Provide the [X, Y] coordinate of the cell's center where the given text is located.  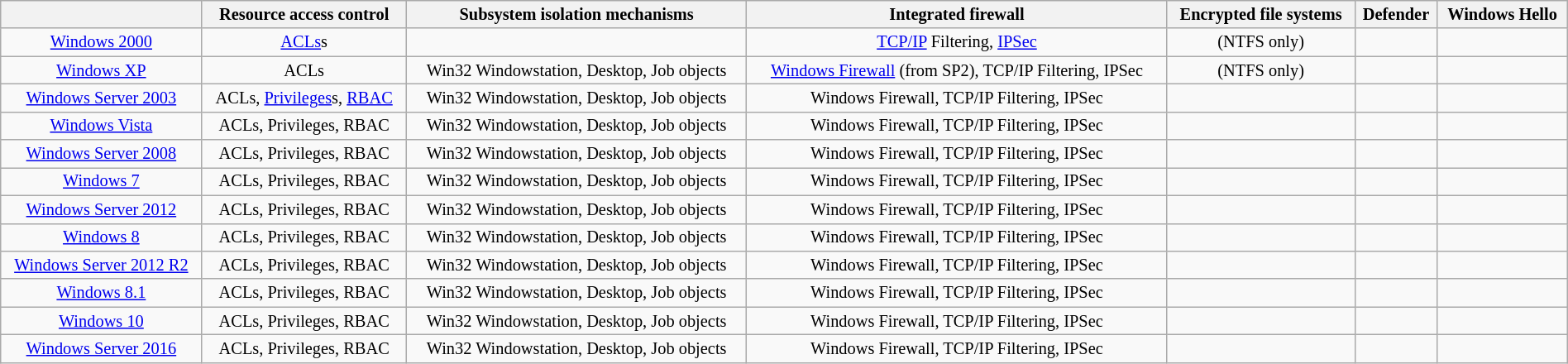
Windows 7 [101, 181]
Windows 10 [101, 321]
Encrypted file systems [1260, 14]
Integrated firewall [957, 14]
Subsystem isolation mechanisms [576, 14]
Windows Server 2003 [101, 98]
Windows Server 2012 [101, 209]
TCP/IP Filtering, IPSec [957, 42]
Windows 2000 [101, 42]
Windows Server 2008 [101, 154]
ACLs [304, 70]
Windows Hello [1502, 14]
Defender [1396, 14]
Windows Vista [101, 126]
Windows 8.1 [101, 293]
ACLs, Privilegess, RBAC [304, 98]
Windows XP [101, 70]
ACLss [304, 42]
Windows Server 2012 R2 [101, 265]
Windows Firewall (from SP2), TCP/IP Filtering, IPSec [957, 70]
Resource access control [304, 14]
Windows Server 2016 [101, 348]
Windows 8 [101, 237]
